Provide the [x, y] coordinate of the cell's center where the given text is located.  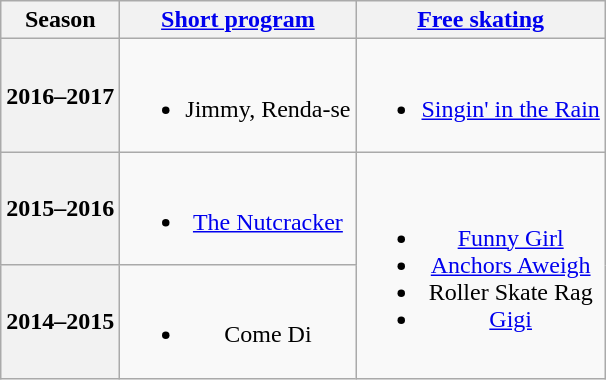
Come Di [238, 322]
2016–2017 [60, 96]
Singin' in the Rain [480, 96]
The Nutcracker [238, 208]
Jimmy, Renda-se [238, 96]
Short program [238, 20]
Funny Girl Anchors AweighRoller Skate RagGigi [480, 265]
2015–2016 [60, 208]
2014–2015 [60, 322]
Season [60, 20]
Free skating [480, 20]
